Find where the given text appears and provide that cell's center as [x, y] coordinate. 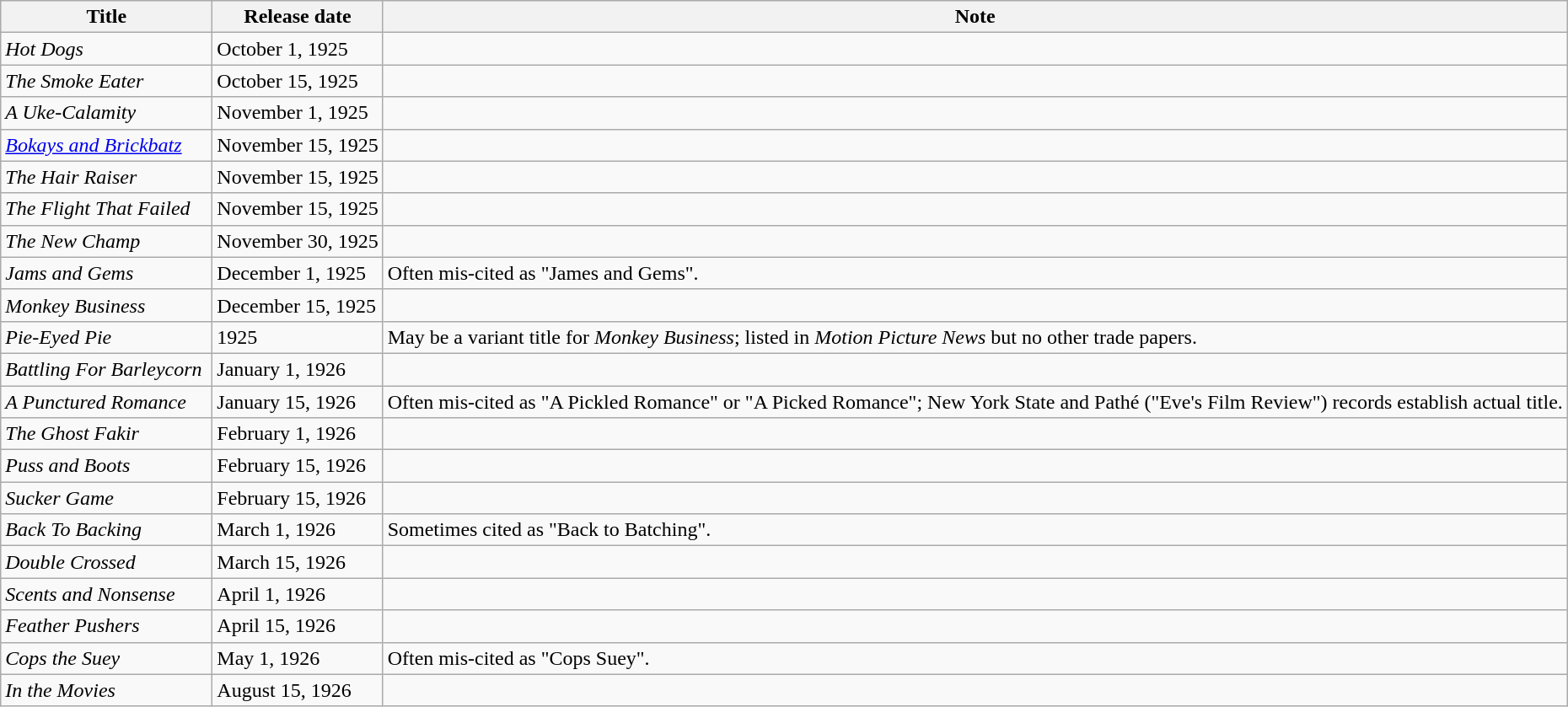
Cops the Suey [106, 658]
The Flight That Failed [106, 209]
In the Movies [106, 690]
Monkey Business [106, 305]
1925 [298, 337]
Often mis-cited as "James and Gems". [975, 273]
February 1, 1926 [298, 434]
Sometimes cited as "Back to Batching". [975, 530]
Battling For Barleycorn [106, 369]
Sucker Game [106, 498]
The Hair Raiser [106, 177]
The Ghost Fakir [106, 434]
Often mis-cited as "A Pickled Romance" or "A Picked Romance"; New York State and Pathé ("Eve's Film Review") records establish actual title. [975, 402]
The New Champ [106, 241]
A Punctured Romance [106, 402]
October 15, 1925 [298, 81]
March 15, 1926 [298, 562]
December 1, 1925 [298, 273]
January 15, 1926 [298, 402]
A Uke-Calamity [106, 113]
Double Crossed [106, 562]
April 15, 1926 [298, 626]
Title [106, 17]
Hot Dogs [106, 49]
November 1, 1925 [298, 113]
March 1, 1926 [298, 530]
The Smoke Eater [106, 81]
Feather Pushers [106, 626]
Release date [298, 17]
Often mis-cited as "Cops Suey". [975, 658]
April 1, 1926 [298, 594]
May be a variant title for Monkey Business; listed in Motion Picture News but no other trade papers. [975, 337]
Note [975, 17]
Jams and Gems [106, 273]
Pie-Eyed Pie [106, 337]
August 15, 1926 [298, 690]
Scents and Nonsense [106, 594]
January 1, 1926 [298, 369]
October 1, 1925 [298, 49]
Back To Backing [106, 530]
December 15, 1925 [298, 305]
May 1, 1926 [298, 658]
November 30, 1925 [298, 241]
Bokays and Brickbatz [106, 145]
Puss and Boots [106, 466]
